For the text-containing cell, return its midpoint in [X, Y] coordinate format. 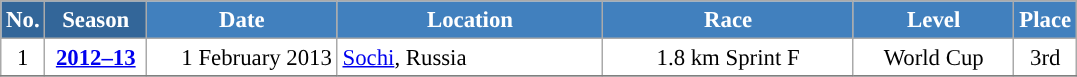
Location [470, 20]
1 February 2013 [242, 58]
Season [96, 20]
World Cup [934, 58]
No. [23, 20]
Sochi, Russia [470, 58]
1.8 km Sprint F [728, 58]
Place [1045, 20]
2012–13 [96, 58]
Date [242, 20]
Level [934, 20]
Race [728, 20]
1 [23, 58]
3rd [1045, 58]
